Identify which cell holds the provided text, then report its [X, Y] central coordinate. 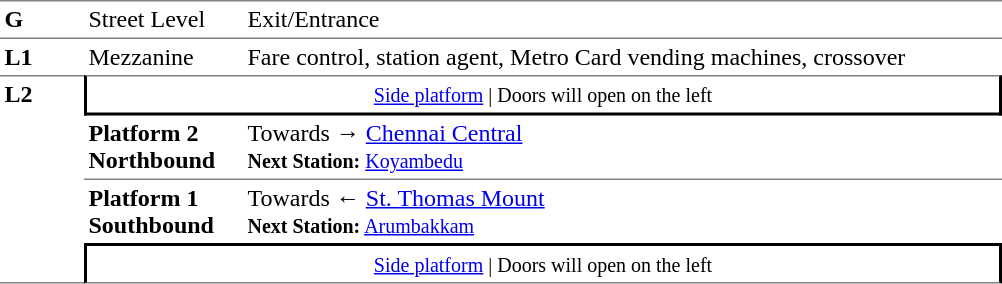
Platform 2Northbound [164, 148]
Towards ← St. Thomas MountNext Station: Arumbakkam [622, 212]
Towards → Chennai CentralNext Station: Koyambedu [622, 148]
L2 [42, 179]
Exit/Entrance [622, 20]
Fare control, station agent, Metro Card vending machines, crossover [622, 57]
Platform 1Southbound [164, 212]
Street Level [164, 20]
L1 [42, 57]
Mezzanine [164, 57]
G [42, 20]
